Locate the cell with the specified text and output its (X, Y) center coordinate. 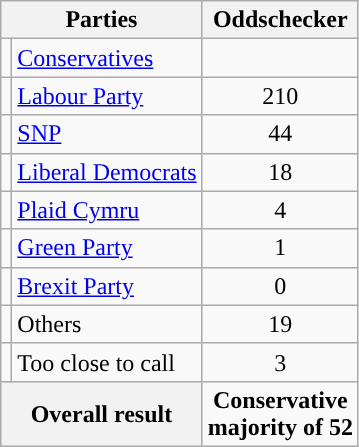
Too close to call (107, 362)
Plaid Cymru (107, 210)
Brexit Party (107, 286)
Labour Party (107, 96)
Others (107, 324)
18 (280, 172)
3 (280, 362)
210 (280, 96)
0 (280, 286)
Green Party (107, 248)
Conservative majority of 52 (280, 414)
1 (280, 248)
19 (280, 324)
4 (280, 210)
Parties (102, 20)
SNP (107, 134)
Oddschecker (280, 20)
44 (280, 134)
Overall result (102, 414)
Conservatives (107, 58)
Liberal Democrats (107, 172)
